Extract the (X, Y) coordinate from the center of the cell holding the provided text.  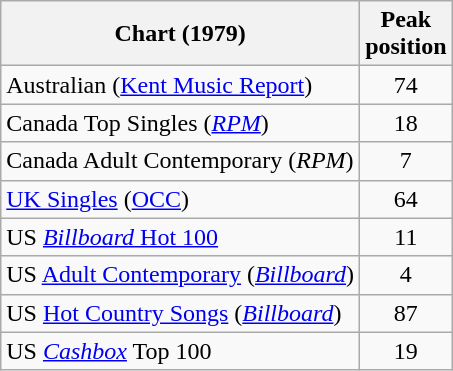
Australian (Kent Music Report) (180, 85)
Canada Top Singles (RPM) (180, 123)
7 (406, 161)
4 (406, 275)
US Cashbox Top 100 (180, 351)
19 (406, 351)
UK Singles (OCC) (180, 199)
87 (406, 313)
64 (406, 199)
Peakposition (406, 34)
US Billboard Hot 100 (180, 237)
18 (406, 123)
11 (406, 237)
Canada Adult Contemporary (RPM) (180, 161)
74 (406, 85)
Chart (1979) (180, 34)
US Adult Contemporary (Billboard) (180, 275)
US Hot Country Songs (Billboard) (180, 313)
